Detect which cell encompasses the target text, then output its [x, y] center coordinate. 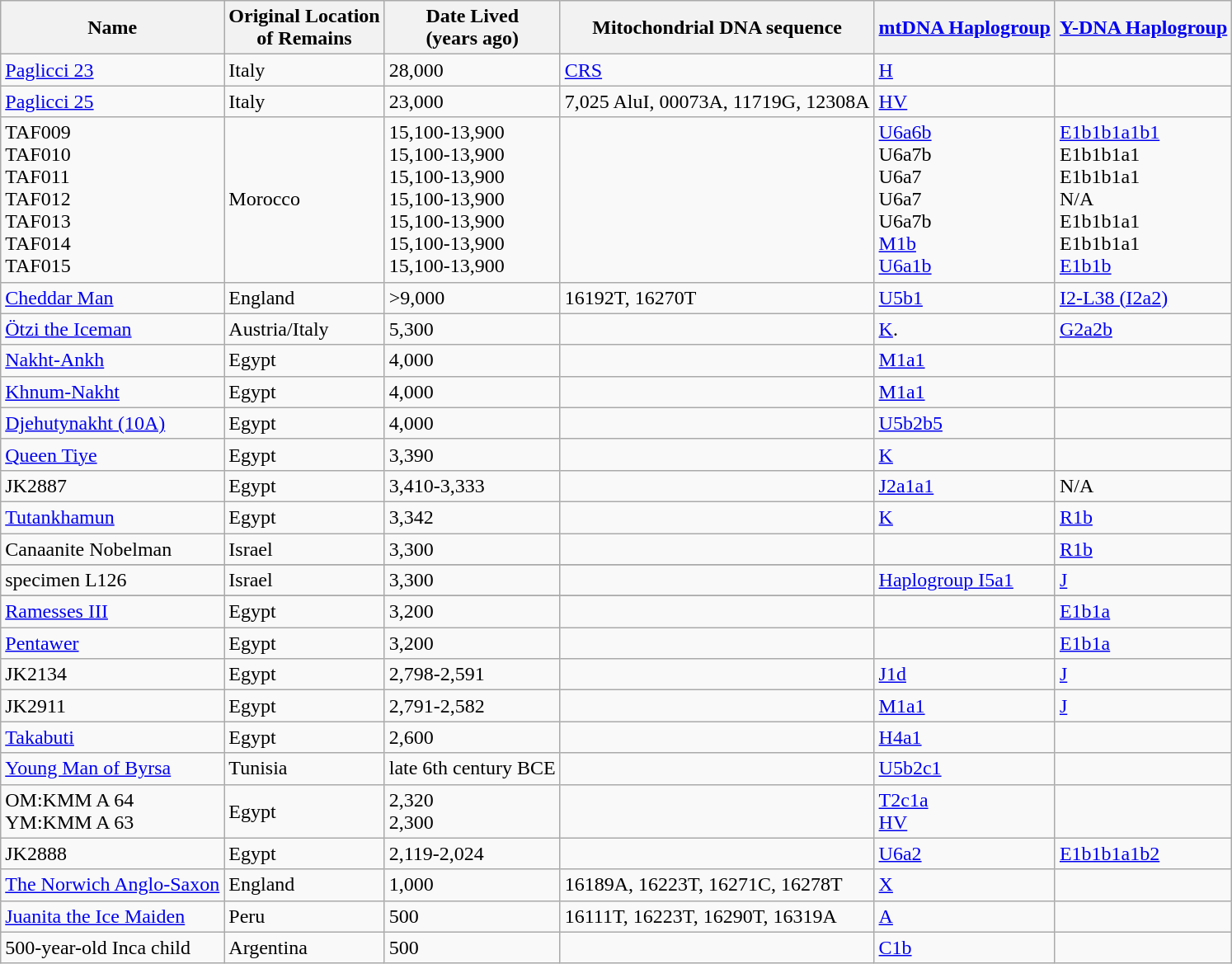
3,342 [472, 517]
Argentina [304, 948]
7,025 AluI, 00073A, 11719G, 12308A [717, 101]
>9,000 [472, 298]
The Norwich Anglo-Saxon [112, 885]
Y-DNA Haplogroup [1143, 28]
N/A [1143, 486]
28,000 [472, 70]
16189A, 16223T, 16271C, 16278T [717, 885]
Date Lived(years ago) [472, 28]
mtDNA Haplogroup [965, 28]
specimen L126 [112, 581]
2,3202,300 [472, 811]
U5b2b5 [965, 423]
Haplogroup I5a1 [965, 581]
J2a1a1 [965, 486]
K. [965, 329]
C1b [965, 948]
Original Locationof Remains [304, 28]
CRS [717, 70]
5,300 [472, 329]
G2a2b [1143, 329]
2,791-2,582 [472, 706]
TAF009TAF010TAF011TAF012TAF013TAF014TAF015 [112, 200]
Peru [304, 916]
Cheddar Man [112, 298]
J1d [965, 675]
JK2887 [112, 486]
U6a6bU6a7bU6a7U6a7U6a7bM1bU6a1b [965, 200]
16192T, 16270T [717, 298]
late 6th century BCE [472, 769]
3,410-3,333 [472, 486]
Name [112, 28]
Ötzi the Iceman [112, 329]
Queen Tiye [112, 454]
HV [965, 101]
U6a2 [965, 853]
Khnum-Nakht [112, 392]
Austria/Italy [304, 329]
Morocco [304, 200]
T2c1aHV [965, 811]
Pentawer [112, 643]
E1b1b1a1b1E1b1b1a1E1b1b1a1N/AE1b1b1a1E1b1b1a1E1b1b [1143, 200]
2,798-2,591 [472, 675]
A [965, 916]
2,119-2,024 [472, 853]
X [965, 885]
2,600 [472, 737]
H [965, 70]
Djehutynakht (10A) [112, 423]
OM:KMM A 64YM:KMM A 63 [112, 811]
JK2134 [112, 675]
Tunisia [304, 769]
Young Man of Byrsa [112, 769]
Paglicci 23 [112, 70]
Tutankhamun [112, 517]
Takabuti [112, 737]
Nakht-Ankh [112, 360]
15,100-13,90015,100-13,90015,100-13,90015,100-13,90015,100-13,90015,100-13,90015,100-13,900 [472, 200]
E1b1b1a1b2 [1143, 853]
23,000 [472, 101]
H4a1 [965, 737]
U5b1 [965, 298]
500-year-old Inca child [112, 948]
U5b2c1 [965, 769]
Mitochondrial DNA sequence [717, 28]
JK2888 [112, 853]
3,390 [472, 454]
1,000 [472, 885]
JK2911 [112, 706]
I2-L38 (I2a2) [1143, 298]
Canaanite Nobelman [112, 548]
16111T, 16223T, 16290T, 16319A [717, 916]
Ramesses III [112, 612]
Juanita the Ice Maiden [112, 916]
Paglicci 25 [112, 101]
